Identify which cell holds the provided text, then report its [x, y] central coordinate. 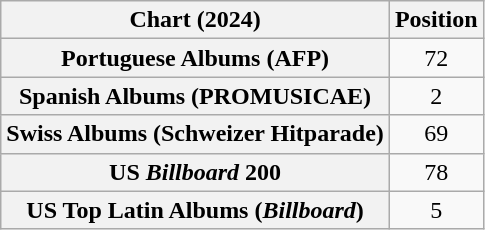
72 [436, 58]
78 [436, 172]
Swiss Albums (Schweizer Hitparade) [196, 134]
5 [436, 210]
Portuguese Albums (AFP) [196, 58]
Spanish Albums (PROMUSICAE) [196, 96]
US Top Latin Albums (Billboard) [196, 210]
US Billboard 200 [196, 172]
69 [436, 134]
Chart (2024) [196, 20]
Position [436, 20]
2 [436, 96]
